Extract the [x, y] coordinate from the center of the cell holding the provided text.  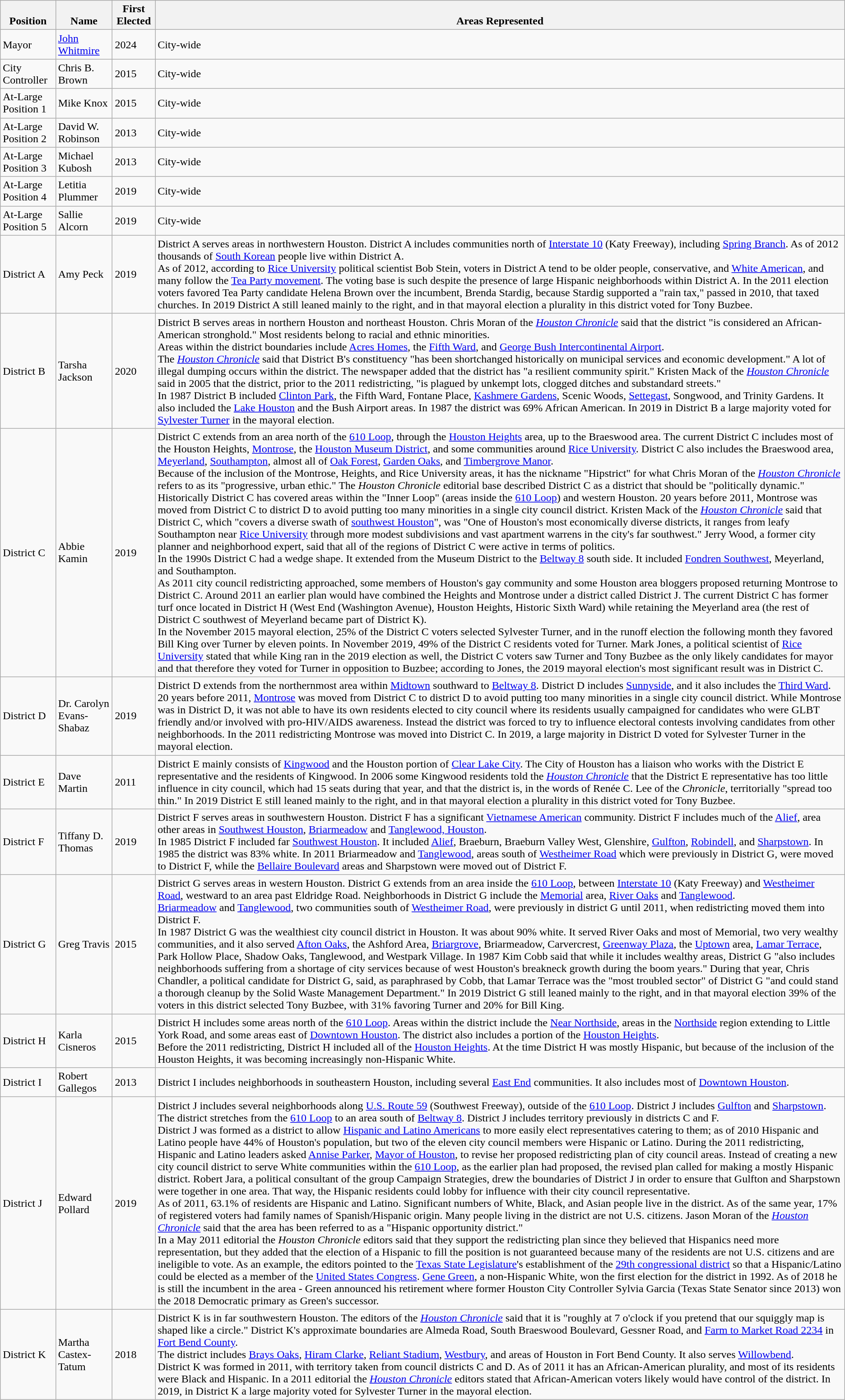
Mayor [28, 44]
Tiffany D. Thomas [84, 842]
Areas Represented [500, 15]
Mike Knox [84, 103]
District G [28, 944]
At-Large Position 2 [28, 133]
District E [28, 782]
District D [28, 716]
Karla Cisneros [84, 1041]
Michael Kubosh [84, 162]
District B [28, 371]
At-Large Position 5 [28, 220]
Abbie Kamin [84, 553]
Amy Peck [84, 274]
David W. Robinson [84, 133]
Dave Martin [84, 782]
Edward Pollard [84, 1203]
Robert Gallegos [84, 1083]
At-Large Position 4 [28, 191]
Letitia Plummer [84, 191]
First Elected [134, 15]
At-Large Position 1 [28, 103]
District A [28, 274]
2011 [134, 782]
Dr. Carolyn Evans-Shabaz [84, 716]
Greg Travis [84, 944]
2024 [134, 44]
District J [28, 1203]
District H [28, 1041]
Name [84, 15]
Chris B. Brown [84, 74]
District F [28, 842]
John Whitmire [84, 44]
Martha Castex-Tatum [84, 1354]
At-Large Position 3 [28, 162]
Sallie Alcorn [84, 220]
District C [28, 553]
District I includes neighborhoods in southeastern Houston, including several East End communities. It also includes most of Downtown Houston. [500, 1083]
2018 [134, 1354]
District K [28, 1354]
District I [28, 1083]
Position [28, 15]
City Controller [28, 74]
Tarsha Jackson [84, 371]
2020 [134, 371]
